Search for the cell housing the specified text and yield its [x, y] center coordinate. 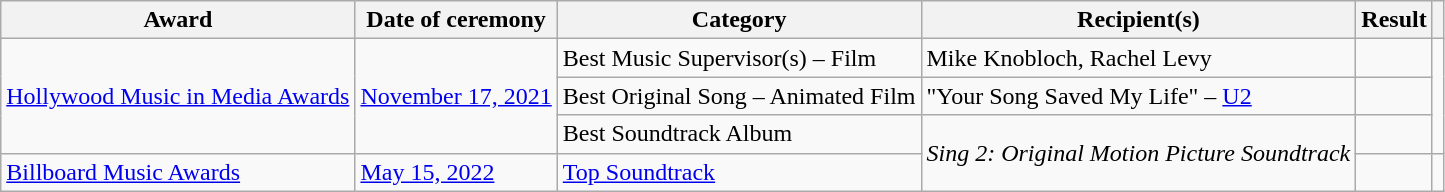
November 17, 2021 [456, 96]
Billboard Music Awards [178, 172]
May 15, 2022 [456, 172]
Award [178, 20]
Recipient(s) [1138, 20]
Mike Knobloch, Rachel Levy [1138, 58]
Result [1394, 20]
Top Soundtrack [739, 172]
Date of ceremony [456, 20]
Best Original Song – Animated Film [739, 96]
Sing 2: Original Motion Picture Soundtrack [1138, 153]
Best Music Supervisor(s) – Film [739, 58]
Hollywood Music in Media Awards [178, 96]
"Your Song Saved My Life" – U2 [1138, 96]
Category [739, 20]
Best Soundtrack Album [739, 134]
